From the cell containing the given text, extract its center point as [X, Y] coordinate. 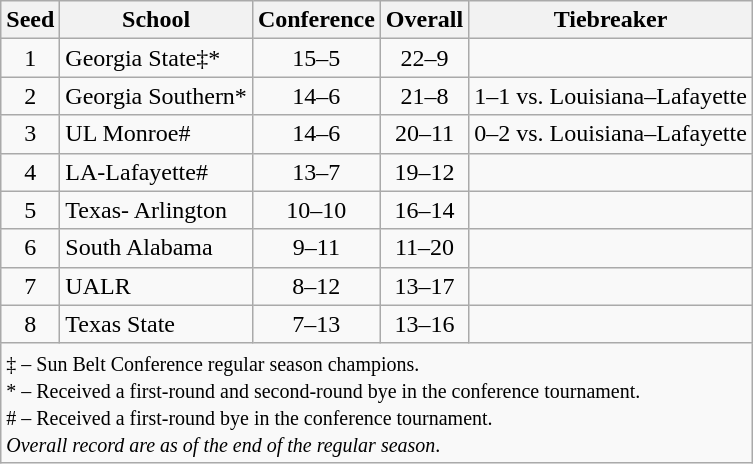
11–20 [424, 248]
8 [30, 324]
Overall [424, 20]
6 [30, 248]
LA-Lafayette# [156, 172]
0–2 vs. Louisiana–Lafayette [611, 134]
1 [30, 58]
Georgia Southern* [156, 96]
8–12 [316, 286]
7–13 [316, 324]
Seed [30, 20]
Texas State [156, 324]
School [156, 20]
13–7 [316, 172]
UL Monroe# [156, 134]
16–14 [424, 210]
Texas- Arlington [156, 210]
5 [30, 210]
9–11 [316, 248]
South Alabama [156, 248]
20–11 [424, 134]
Georgia State‡* [156, 58]
13–16 [424, 324]
19–12 [424, 172]
3 [30, 134]
1–1 vs. Louisiana–Lafayette [611, 96]
Tiebreaker [611, 20]
4 [30, 172]
22–9 [424, 58]
UALR [156, 286]
7 [30, 286]
Conference [316, 20]
13–17 [424, 286]
21–8 [424, 96]
15–5 [316, 58]
2 [30, 96]
10–10 [316, 210]
